Locate the cell with the specified text and output its (x, y) center coordinate. 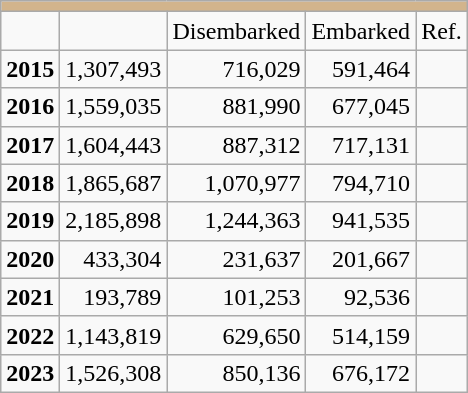
1,244,363 (236, 221)
1,559,035 (114, 107)
201,667 (361, 259)
1,526,308 (114, 373)
2018 (30, 183)
629,650 (236, 335)
2015 (30, 69)
881,990 (236, 107)
850,136 (236, 373)
193,789 (114, 297)
2023 (30, 373)
2016 (30, 107)
231,637 (236, 259)
2019 (30, 221)
717,131 (361, 145)
716,029 (236, 69)
Ref. (442, 31)
676,172 (361, 373)
514,159 (361, 335)
1,604,443 (114, 145)
2022 (30, 335)
591,464 (361, 69)
1,307,493 (114, 69)
1,865,687 (114, 183)
1,070,977 (236, 183)
794,710 (361, 183)
677,045 (361, 107)
1,143,819 (114, 335)
2,185,898 (114, 221)
2020 (30, 259)
92,536 (361, 297)
Embarked (361, 31)
2021 (30, 297)
887,312 (236, 145)
941,535 (361, 221)
101,253 (236, 297)
433,304 (114, 259)
Disembarked (236, 31)
2017 (30, 145)
